Find where the given text appears and provide that cell's center as [X, Y] coordinate. 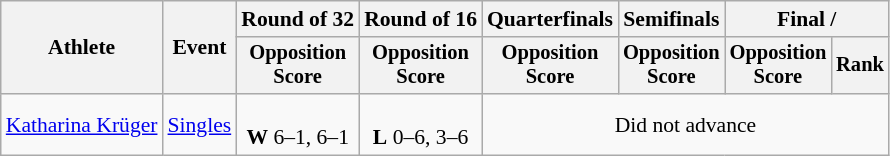
Round of 16 [420, 19]
Did not advance [686, 124]
Katharina Krüger [82, 124]
Singles [200, 124]
W 6–1, 6–1 [298, 124]
Final / [807, 19]
Athlete [82, 48]
Round of 32 [298, 19]
Event [200, 48]
Semifinals [672, 19]
Quarterfinals [550, 19]
L 0–6, 3–6 [420, 124]
Rank [860, 66]
